Determine the [x, y] coordinate at the center of the cell enclosing the given text.  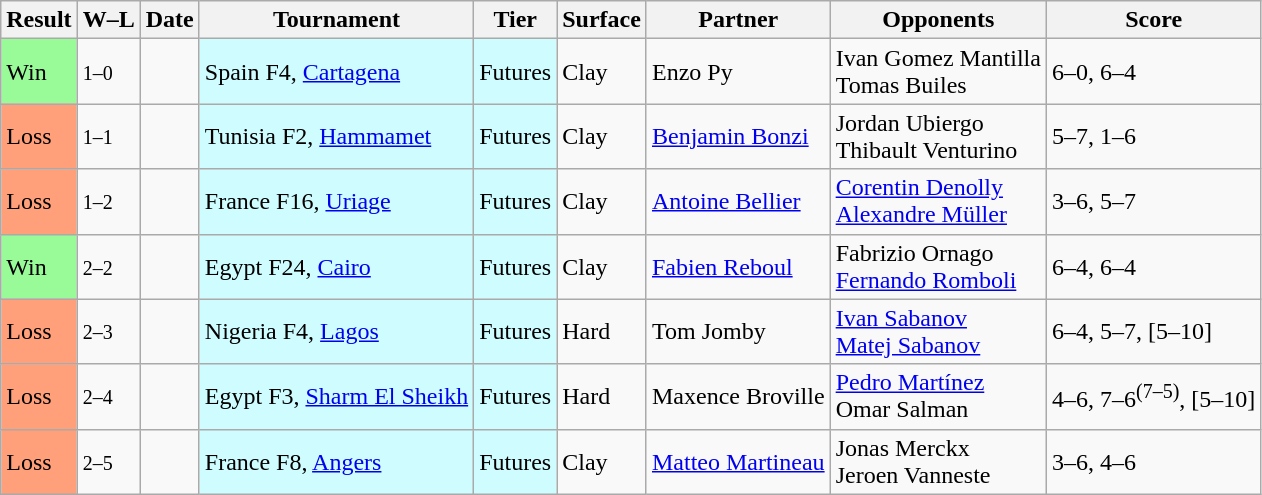
6–4, 6–4 [1153, 266]
1–2 [108, 202]
Corentin Denolly Alexandre Müller [938, 202]
Tier [516, 20]
Fabien Reboul [738, 266]
1–1 [108, 136]
6–0, 6–4 [1153, 72]
Fabrizio Ornago Fernando Romboli [938, 266]
Enzo Py [738, 72]
Jonas Merckx Jeroen Vanneste [938, 462]
Date [170, 20]
2–2 [108, 266]
Result [39, 20]
5–7, 1–6 [1153, 136]
Maxence Broville [738, 396]
3–6, 4–6 [1153, 462]
Tunisia F2, Hammamet [336, 136]
Matteo Martineau [738, 462]
2–5 [108, 462]
W–L [108, 20]
Jordan Ubiergo Thibault Venturino [938, 136]
Benjamin Bonzi [738, 136]
3–6, 5–7 [1153, 202]
Pedro Martínez Omar Salman [938, 396]
France F16, Uriage [336, 202]
Tom Jomby [738, 332]
Partner [738, 20]
2–3 [108, 332]
4–6, 7–6(7–5), [5–10] [1153, 396]
1–0 [108, 72]
2–4 [108, 396]
Egypt F3, Sharm El Sheikh [336, 396]
Ivan Gomez Mantilla Tomas Builes [938, 72]
France F8, Angers [336, 462]
Nigeria F4, Lagos [336, 332]
Ivan Sabanov Matej Sabanov [938, 332]
6–4, 5–7, [5–10] [1153, 332]
Antoine Bellier [738, 202]
Opponents [938, 20]
Tournament [336, 20]
Egypt F24, Cairo [336, 266]
Surface [602, 20]
Spain F4, Cartagena [336, 72]
Score [1153, 20]
